Scan for the cell matching the given text and deliver its [x, y] coordinate at center. 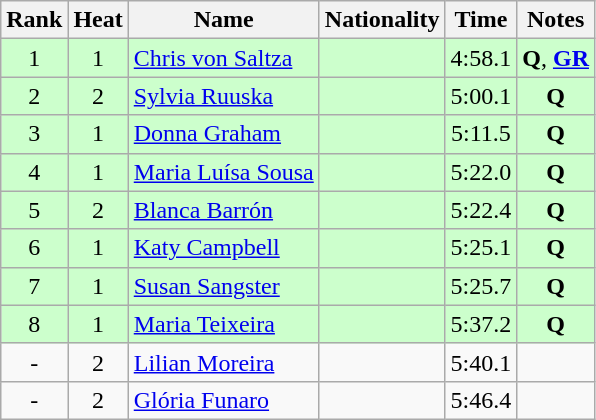
Sylvia Ruuska [224, 96]
Maria Teixeira [224, 324]
Heat [98, 20]
Maria Luísa Sousa [224, 172]
5:37.2 [481, 324]
8 [34, 324]
Glória Funaro [224, 400]
3 [34, 134]
Donna Graham [224, 134]
Susan Sangster [224, 286]
7 [34, 286]
6 [34, 248]
5:40.1 [481, 362]
Blanca Barrón [224, 210]
5:25.1 [481, 248]
5 [34, 210]
Time [481, 20]
5:22.0 [481, 172]
5:00.1 [481, 96]
Chris von Saltza [224, 58]
4 [34, 172]
Katy Campbell [224, 248]
Rank [34, 20]
Notes [556, 20]
5:46.4 [481, 400]
5:11.5 [481, 134]
5:25.7 [481, 286]
4:58.1 [481, 58]
Name [224, 20]
Nationality [382, 20]
5:22.4 [481, 210]
Lilian Moreira [224, 362]
Q, GR [556, 58]
